Extract the [X, Y] coordinate from the center of the cell holding the provided text.  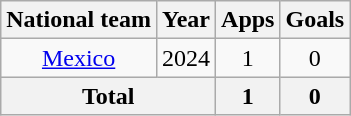
Total [108, 96]
2024 [186, 58]
Goals [315, 20]
Mexico [79, 58]
Year [186, 20]
Apps [248, 20]
National team [79, 20]
